Pinpoint the cell where the given text exists, returning its (X, Y) midpoint coordinate. 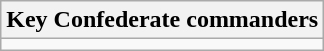
Key Confederate commanders (162, 20)
